For the text-containing cell, return its midpoint in [X, Y] coordinate format. 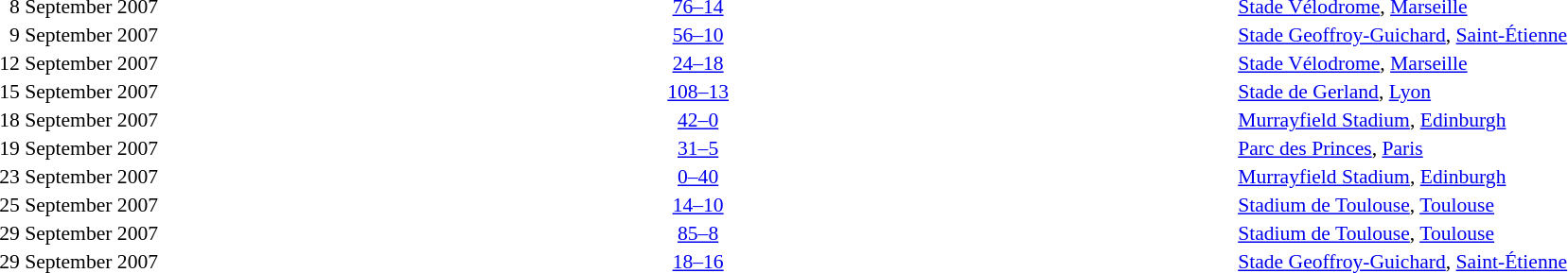
31–5 [698, 148]
42–0 [698, 120]
85–8 [698, 233]
56–10 [698, 35]
108–13 [698, 92]
0–40 [698, 177]
14–10 [698, 205]
24–18 [698, 63]
